Scan for the cell matching the given text and deliver its [x, y] coordinate at center. 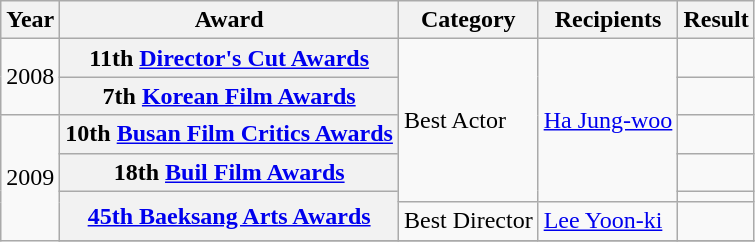
Category [468, 20]
Best Actor [468, 120]
Ha Jung-woo [608, 120]
Award [230, 20]
Lee Yoon-ki [608, 221]
10th Busan Film Critics Awards [230, 134]
45th Baeksang Arts Awards [230, 216]
2009 [30, 178]
11th Director's Cut Awards [230, 58]
Best Director [468, 221]
18th Buil Film Awards [230, 172]
Recipients [608, 20]
2008 [30, 77]
Result [716, 20]
7th Korean Film Awards [230, 96]
Year [30, 20]
